Extract the [X, Y] coordinate from the center of the cell holding the provided text.  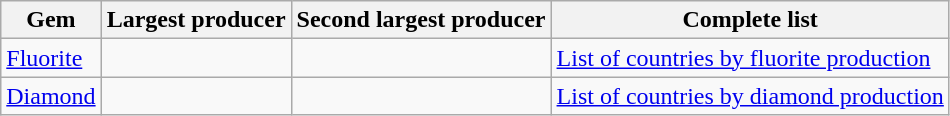
Largest producer [196, 20]
Gem [51, 20]
Fluorite [51, 58]
List of countries by diamond production [750, 96]
Second largest producer [421, 20]
Diamond [51, 96]
List of countries by fluorite production [750, 58]
Complete list [750, 20]
